For the text-containing cell, return its midpoint in [X, Y] coordinate format. 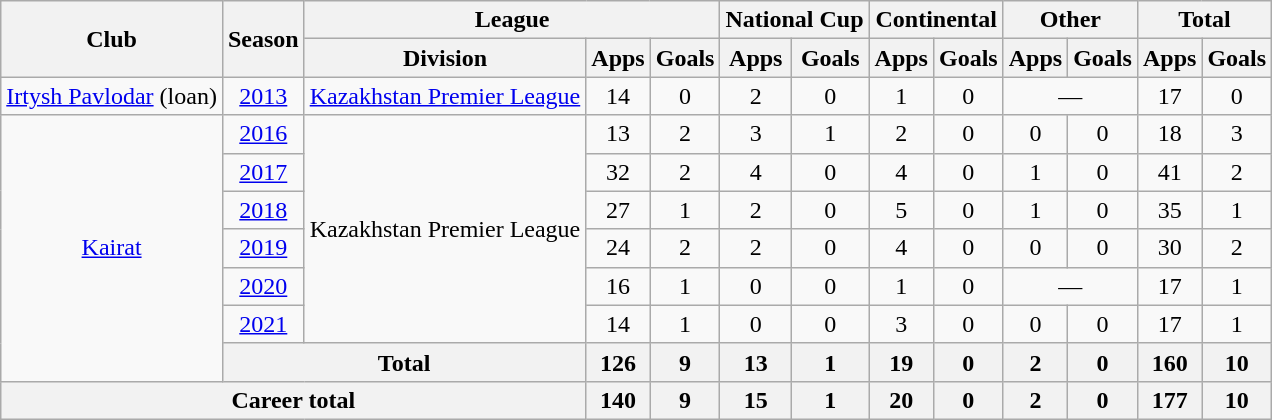
160 [1169, 362]
32 [618, 172]
35 [1169, 210]
20 [901, 400]
Kairat [112, 248]
2013 [263, 96]
30 [1169, 248]
Club [112, 39]
League [512, 20]
2018 [263, 210]
41 [1169, 172]
24 [618, 248]
Division [445, 58]
16 [618, 286]
2021 [263, 324]
5 [901, 210]
27 [618, 210]
18 [1169, 134]
126 [618, 362]
Continental [936, 20]
Other [1070, 20]
National Cup [794, 20]
177 [1169, 400]
2020 [263, 286]
Career total [294, 400]
Season [263, 39]
19 [901, 362]
140 [618, 400]
15 [756, 400]
2016 [263, 134]
2019 [263, 248]
Irtysh Pavlodar (loan) [112, 96]
2017 [263, 172]
